Output the [x, y] coordinate of the center of the cell containing the given text.  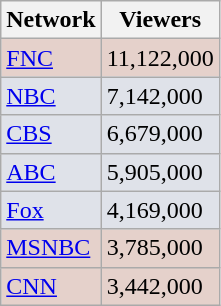
MSNBC [51, 248]
Viewers [160, 20]
CBS [51, 134]
NBC [51, 96]
4,169,000 [160, 210]
Fox [51, 210]
5,905,000 [160, 172]
3,785,000 [160, 248]
FNC [51, 58]
CNN [51, 286]
6,679,000 [160, 134]
3,442,000 [160, 286]
Network [51, 20]
ABC [51, 172]
11,122,000 [160, 58]
7,142,000 [160, 96]
